Find where the given text appears and provide that cell's center as (x, y) coordinate. 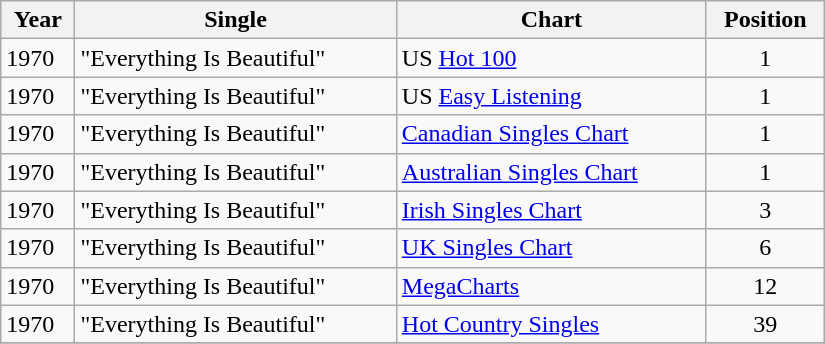
39 (765, 324)
Year (38, 20)
Hot Country Singles (551, 324)
US Hot 100 (551, 58)
UK Singles Chart (551, 248)
6 (765, 248)
Chart (551, 20)
Australian Singles Chart (551, 172)
Position (765, 20)
12 (765, 286)
Irish Singles Chart (551, 210)
3 (765, 210)
Canadian Singles Chart (551, 134)
Single (236, 20)
US Easy Listening (551, 96)
MegaCharts (551, 286)
